Output the [X, Y] coordinate of the center of the cell containing the given text.  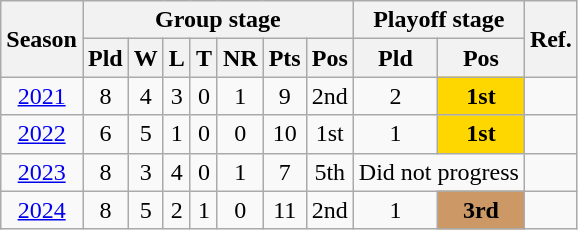
Pts [284, 58]
7 [284, 172]
NR [240, 58]
L [176, 58]
3rd [482, 210]
2023 [42, 172]
2024 [42, 210]
11 [284, 210]
2021 [42, 96]
Ref. [550, 39]
W [146, 58]
9 [284, 96]
2022 [42, 134]
Group stage [218, 20]
Season [42, 39]
5th [330, 172]
10 [284, 134]
T [204, 58]
Did not progress [438, 172]
6 [105, 134]
Playoff stage [438, 20]
